Identify which cell holds the provided text, then report its [x, y] central coordinate. 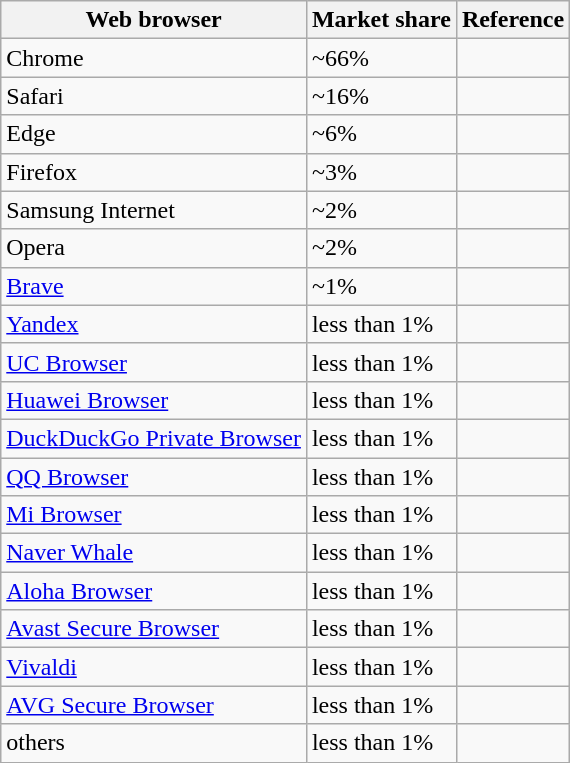
Market share [381, 20]
Yandex [154, 324]
DuckDuckGo Private Browser [154, 438]
Samsung Internet [154, 210]
Huawei Browser [154, 400]
Mi Browser [154, 515]
QQ Browser [154, 477]
Aloha Browser [154, 591]
Vivaldi [154, 667]
~16% [381, 96]
Safari [154, 96]
~6% [381, 134]
Opera [154, 248]
Naver Whale [154, 553]
others [154, 743]
Edge [154, 134]
Reference [512, 20]
Firefox [154, 172]
UC Browser [154, 362]
Brave [154, 286]
Web browser [154, 20]
Chrome [154, 58]
Avast Secure Browser [154, 629]
~3% [381, 172]
~66% [381, 58]
AVG Secure Browser [154, 705]
~1% [381, 286]
